Locate the cell with the specified text and output its [x, y] center coordinate. 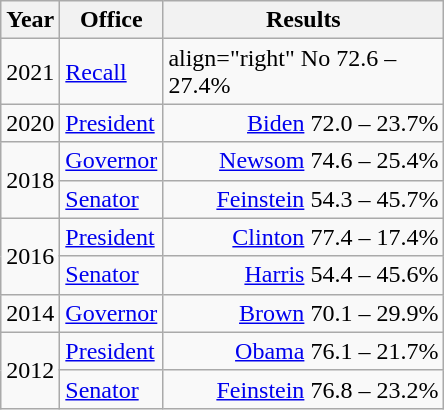
Feinstein 54.3 – 45.7% [304, 199]
2018 [30, 180]
2021 [30, 72]
Office [112, 20]
Year [30, 20]
Obama 76.1 – 21.7% [304, 351]
Feinstein 76.8 – 23.2% [304, 389]
2016 [30, 256]
Harris 54.4 – 45.6% [304, 275]
2012 [30, 370]
Results [304, 20]
Clinton 77.4 – 17.4% [304, 237]
align="right" No 72.6 – 27.4% [304, 72]
Biden 72.0 – 23.7% [304, 123]
Brown 70.1 – 29.9% [304, 313]
2020 [30, 123]
Recall [112, 72]
Newsom 74.6 – 25.4% [304, 161]
2014 [30, 313]
